Provide the (X, Y) coordinate of the cell's center where the given text is located.  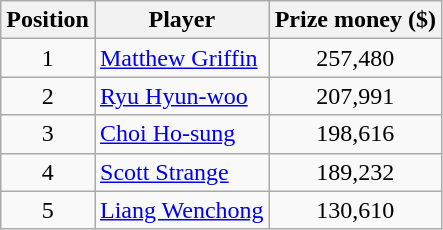
2 (48, 96)
Position (48, 20)
Ryu Hyun-woo (182, 96)
198,616 (355, 134)
257,480 (355, 58)
Liang Wenchong (182, 210)
4 (48, 172)
Choi Ho-sung (182, 134)
1 (48, 58)
189,232 (355, 172)
3 (48, 134)
Matthew Griffin (182, 58)
Scott Strange (182, 172)
207,991 (355, 96)
130,610 (355, 210)
Prize money ($) (355, 20)
Player (182, 20)
5 (48, 210)
